Capture the cell that displays the provided text and extract its [X, Y] central coordinate. 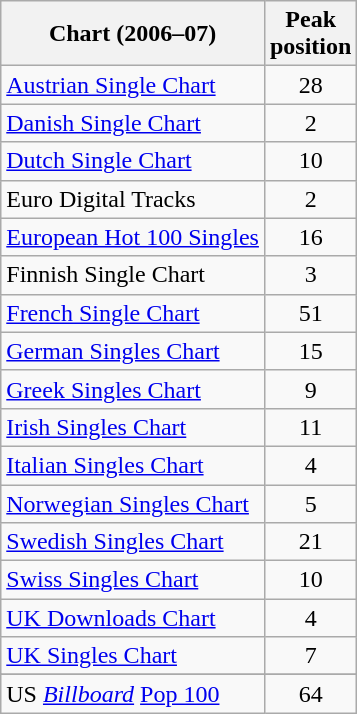
51 [310, 313]
Chart (2006–07) [133, 34]
Swiss Singles Chart [133, 580]
Irish Singles Chart [133, 427]
European Hot 100 Singles [133, 237]
9 [310, 389]
64 [310, 694]
Austrian Single Chart [133, 85]
Danish Single Chart [133, 123]
Swedish Singles Chart [133, 542]
16 [310, 237]
UK Downloads Chart [133, 618]
Peakposition [310, 34]
Italian Singles Chart [133, 465]
Norwegian Singles Chart [133, 503]
5 [310, 503]
7 [310, 656]
US Billboard Pop 100 [133, 694]
Finnish Single Chart [133, 275]
UK Singles Chart [133, 656]
Euro Digital Tracks [133, 199]
French Single Chart [133, 313]
11 [310, 427]
3 [310, 275]
Dutch Single Chart [133, 161]
21 [310, 542]
Greek Singles Chart [133, 389]
15 [310, 351]
28 [310, 85]
German Singles Chart [133, 351]
